Return the (x, y) coordinate for the center point of the cell that contains the specified text.  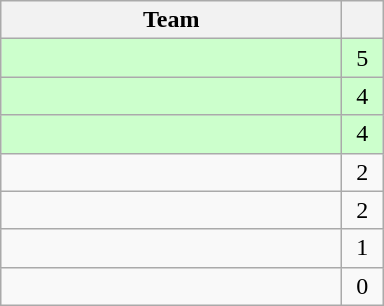
0 (362, 286)
Team (172, 20)
1 (362, 248)
5 (362, 58)
